Return (X, Y) of the center of cell containing provided text 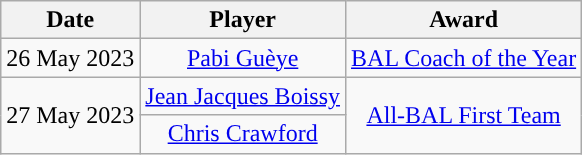
Player (243, 20)
Chris Crawford (243, 134)
Date (70, 20)
26 May 2023 (70, 58)
Award (464, 20)
Jean Jacques Boissy (243, 96)
27 May 2023 (70, 115)
BAL Coach of the Year (464, 58)
Pabi Guèye (243, 58)
All-BAL First Team (464, 115)
